Locate the cell with the specified text and output its [X, Y] center coordinate. 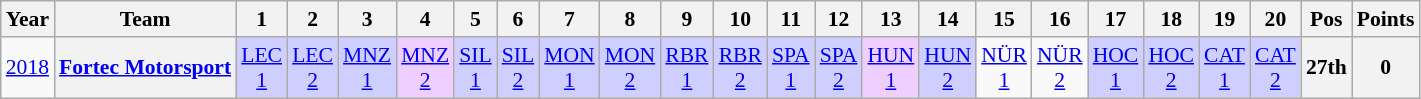
18 [1171, 19]
20 [1276, 19]
5 [476, 19]
9 [686, 19]
LEC2 [312, 68]
SPA1 [791, 68]
12 [839, 19]
13 [890, 19]
CAT2 [1276, 68]
15 [1004, 19]
Pos [1326, 19]
MON1 [570, 68]
2 [312, 19]
NÜR1 [1004, 68]
SPA2 [839, 68]
16 [1060, 19]
17 [1116, 19]
6 [518, 19]
10 [740, 19]
14 [948, 19]
Fortec Motorsport [145, 68]
MON2 [630, 68]
HUN2 [948, 68]
MNZ2 [425, 68]
11 [791, 19]
SIL1 [476, 68]
CAT1 [1224, 68]
HOC2 [1171, 68]
3 [367, 19]
19 [1224, 19]
4 [425, 19]
Points [1386, 19]
0 [1386, 68]
Team [145, 19]
27th [1326, 68]
NÜR2 [1060, 68]
Year [28, 19]
1 [262, 19]
MNZ1 [367, 68]
2018 [28, 68]
RBR2 [740, 68]
8 [630, 19]
HOC1 [1116, 68]
RBR1 [686, 68]
7 [570, 19]
LEC1 [262, 68]
HUN1 [890, 68]
SIL2 [518, 68]
